Search for the cell housing the specified text and yield its (x, y) center coordinate. 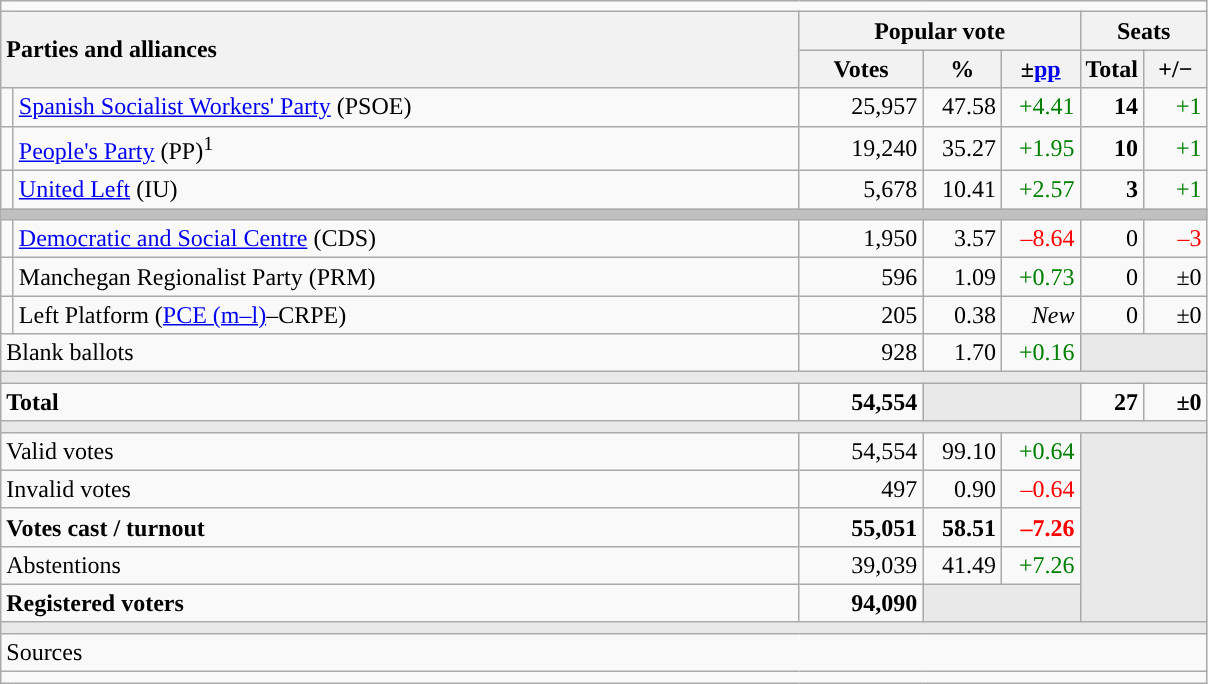
41.49 (962, 565)
Votes (861, 69)
+0.73 (1040, 277)
Parties and alliances (400, 50)
Spanish Socialist Workers' Party (PSOE) (406, 107)
+/− (1176, 69)
25,957 (861, 107)
14 (1112, 107)
+2.57 (1040, 190)
94,090 (861, 603)
3 (1112, 190)
+7.26 (1040, 565)
39,039 (861, 565)
–8.64 (1040, 239)
1.70 (962, 353)
% (962, 69)
58.51 (962, 527)
19,240 (861, 148)
Invalid votes (400, 489)
3.57 (962, 239)
Seats (1144, 31)
Popular vote (940, 31)
928 (861, 353)
10.41 (962, 190)
+4.41 (1040, 107)
–7.26 (1040, 527)
5,678 (861, 190)
+0.16 (1040, 353)
±pp (1040, 69)
596 (861, 277)
Democratic and Social Centre (CDS) (406, 239)
+1.95 (1040, 148)
10 (1112, 148)
Valid votes (400, 451)
497 (861, 489)
–3 (1176, 239)
Manchegan Regionalist Party (PRM) (406, 277)
Registered voters (400, 603)
47.58 (962, 107)
1,950 (861, 239)
0.38 (962, 315)
99.10 (962, 451)
People's Party (PP)1 (406, 148)
1.09 (962, 277)
–0.64 (1040, 489)
Sources (604, 652)
205 (861, 315)
United Left (IU) (406, 190)
35.27 (962, 148)
Abstentions (400, 565)
Blank ballots (400, 353)
New (1040, 315)
0.90 (962, 489)
27 (1112, 402)
Left Platform (PCE (m–l)–CRPE) (406, 315)
+0.64 (1040, 451)
55,051 (861, 527)
Votes cast / turnout (400, 527)
